Output the [X, Y] coordinate of the center of the cell containing the given text.  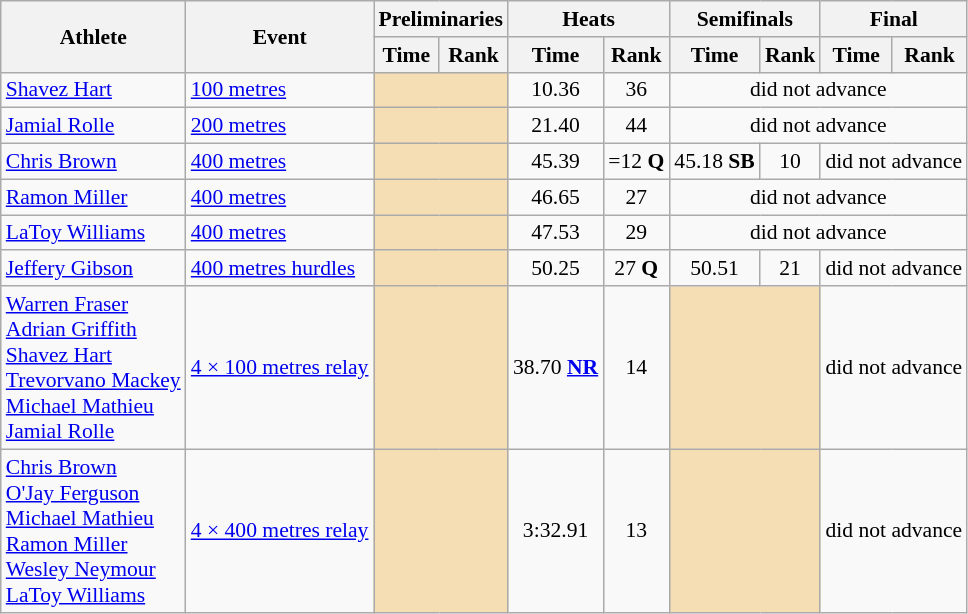
Final [894, 19]
Chris Brown [94, 162]
27 [636, 197]
Semifinals [744, 19]
50.25 [556, 269]
10 [790, 162]
100 metres [280, 90]
Ramon Miller [94, 197]
3:32.91 [556, 530]
47.53 [556, 233]
44 [636, 126]
14 [636, 368]
10.36 [556, 90]
45.39 [556, 162]
4 × 400 metres relay [280, 530]
Event [280, 36]
Jeffery Gibson [94, 269]
Preliminaries [441, 19]
Heats [588, 19]
21 [790, 269]
Warren FraserAdrian GriffithShavez HartTrevorvano MackeyMichael MathieuJamial Rolle [94, 368]
400 metres hurdles [280, 269]
46.65 [556, 197]
Jamial Rolle [94, 126]
4 × 100 metres relay [280, 368]
27 Q [636, 269]
38.70 NR [556, 368]
29 [636, 233]
=12 Q [636, 162]
36 [636, 90]
200 metres [280, 126]
Shavez Hart [94, 90]
Athlete [94, 36]
50.51 [714, 269]
13 [636, 530]
45.18 SB [714, 162]
LaToy Williams [94, 233]
Chris BrownO'Jay FergusonMichael MathieuRamon MillerWesley NeymourLaToy Williams [94, 530]
21.40 [556, 126]
